Identify which cell holds the provided text, then report its [x, y] central coordinate. 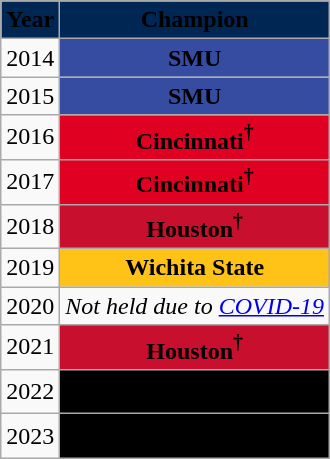
2017 [30, 182]
Year [30, 20]
2016 [30, 138]
Not held due to COVID-19 [195, 306]
2018 [30, 226]
2021 [30, 348]
2022 [30, 392]
2019 [30, 268]
2015 [30, 96]
Wichita State [195, 268]
Champion [195, 20]
2023 [30, 436]
2020 [30, 306]
2014 [30, 58]
